Capture the cell that displays the provided text and extract its [x, y] central coordinate. 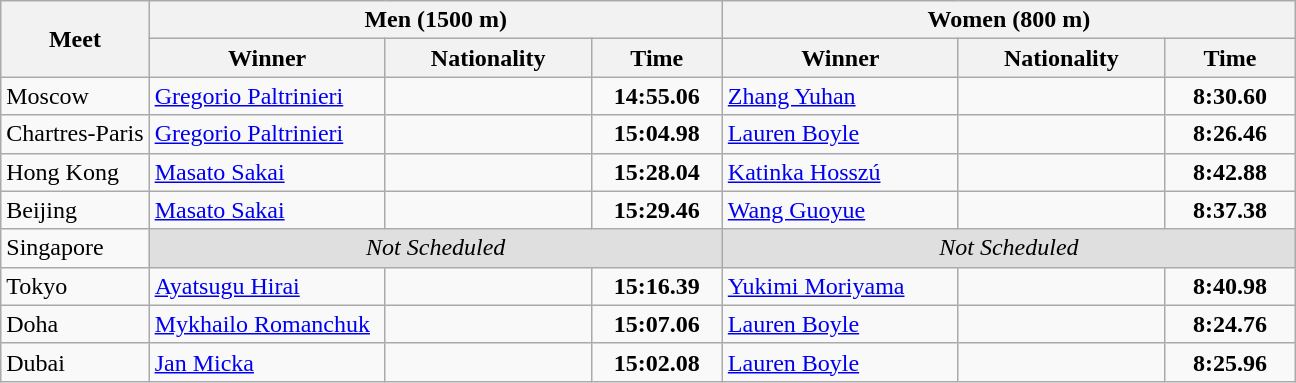
Beijing [75, 210]
Dubai [75, 362]
Ayatsugu Hirai [267, 286]
8:25.96 [1230, 362]
Katinka Hosszú [840, 172]
Yukimi Moriyama [840, 286]
Wang Guoyue [840, 210]
Jan Micka [267, 362]
8:26.46 [1230, 134]
Hong Kong [75, 172]
Men (1500 m) [436, 20]
15:02.08 [656, 362]
8:40.98 [1230, 286]
8:37.38 [1230, 210]
14:55.06 [656, 96]
15:28.04 [656, 172]
Moscow [75, 96]
Doha [75, 324]
Singapore [75, 248]
8:30.60 [1230, 96]
15:29.46 [656, 210]
Tokyo [75, 286]
Chartres-Paris [75, 134]
15:04.98 [656, 134]
Mykhailo Romanchuk [267, 324]
Zhang Yuhan [840, 96]
15:07.06 [656, 324]
Women (800 m) [1008, 20]
8:42.88 [1230, 172]
Meet [75, 39]
15:16.39 [656, 286]
8:24.76 [1230, 324]
